Locate the cell with the specified text and output its (x, y) center coordinate. 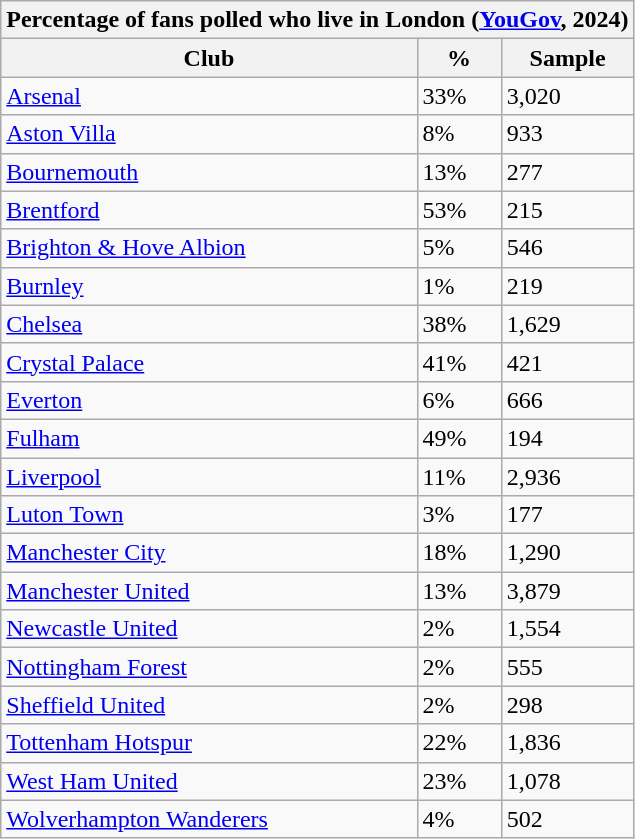
1,290 (568, 553)
Sample (568, 58)
219 (568, 286)
Chelsea (209, 324)
Percentage of fans polled who live in London (YouGov, 2024) (318, 20)
23% (459, 781)
Liverpool (209, 477)
666 (568, 400)
5% (459, 248)
33% (459, 96)
215 (568, 210)
6% (459, 400)
11% (459, 477)
1% (459, 286)
933 (568, 134)
Aston Villa (209, 134)
Burnley (209, 286)
Crystal Palace (209, 362)
Luton Town (209, 515)
546 (568, 248)
Arsenal (209, 96)
% (459, 58)
2,936 (568, 477)
177 (568, 515)
1,629 (568, 324)
West Ham United (209, 781)
Club (209, 58)
555 (568, 667)
38% (459, 324)
Brentford (209, 210)
421 (568, 362)
18% (459, 553)
Tottenham Hotspur (209, 743)
53% (459, 210)
Sheffield United (209, 705)
Manchester United (209, 591)
Brighton & Hove Albion (209, 248)
277 (568, 172)
Everton (209, 400)
22% (459, 743)
1,836 (568, 743)
8% (459, 134)
41% (459, 362)
1,554 (568, 629)
Wolverhampton Wanderers (209, 819)
49% (459, 438)
Newcastle United (209, 629)
1,078 (568, 781)
502 (568, 819)
Nottingham Forest (209, 667)
3,879 (568, 591)
4% (459, 819)
Bournemouth (209, 172)
3,020 (568, 96)
3% (459, 515)
298 (568, 705)
Fulham (209, 438)
Manchester City (209, 553)
194 (568, 438)
